Provide the [X, Y] coordinate of the cell's center where the given text is located.  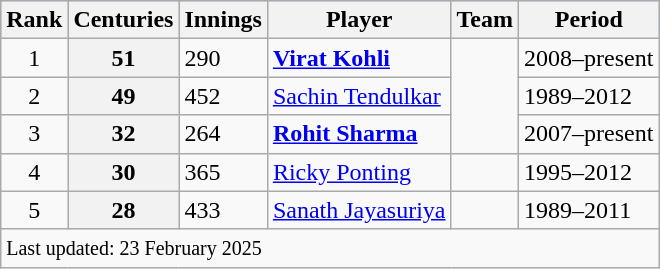
Sanath Jayasuriya [359, 210]
Virat Kohli [359, 58]
51 [124, 58]
Last updated: 23 February 2025 [330, 248]
1 [34, 58]
1989–2012 [589, 96]
Sachin Tendulkar [359, 96]
Innings [223, 20]
1995–2012 [589, 172]
264 [223, 134]
28 [124, 210]
290 [223, 58]
4 [34, 172]
2008–present [589, 58]
1989–2011 [589, 210]
32 [124, 134]
452 [223, 96]
Rohit Sharma [359, 134]
Player [359, 20]
Team [485, 20]
Ricky Ponting [359, 172]
2007–present [589, 134]
Period [589, 20]
365 [223, 172]
5 [34, 210]
Centuries [124, 20]
3 [34, 134]
Rank [34, 20]
30 [124, 172]
49 [124, 96]
2 [34, 96]
433 [223, 210]
